Determine the (X, Y) coordinate at the center of the cell enclosing the given text.  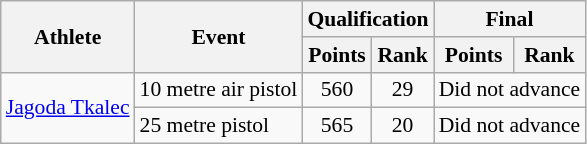
560 (336, 90)
20 (403, 126)
Final (510, 19)
25 metre pistol (219, 126)
Event (219, 36)
Jagoda Tkalec (68, 108)
10 metre air pistol (219, 90)
565 (336, 126)
29 (403, 90)
Athlete (68, 36)
Qualification (368, 19)
